Scan for the cell matching the given text and deliver its (x, y) coordinate at center. 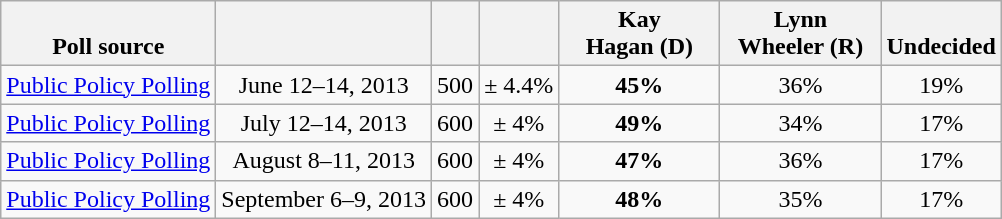
19% (941, 85)
48% (640, 199)
June 12–14, 2013 (324, 85)
July 12–14, 2013 (324, 123)
KayHagan (D) (640, 34)
± 4.4% (519, 85)
49% (640, 123)
47% (640, 161)
500 (456, 85)
September 6–9, 2013 (324, 199)
45% (640, 85)
LynnWheeler (R) (800, 34)
Undecided (941, 34)
Poll source (108, 34)
August 8–11, 2013 (324, 161)
34% (800, 123)
35% (800, 199)
